Detect which cell encompasses the target text, then output its [x, y] center coordinate. 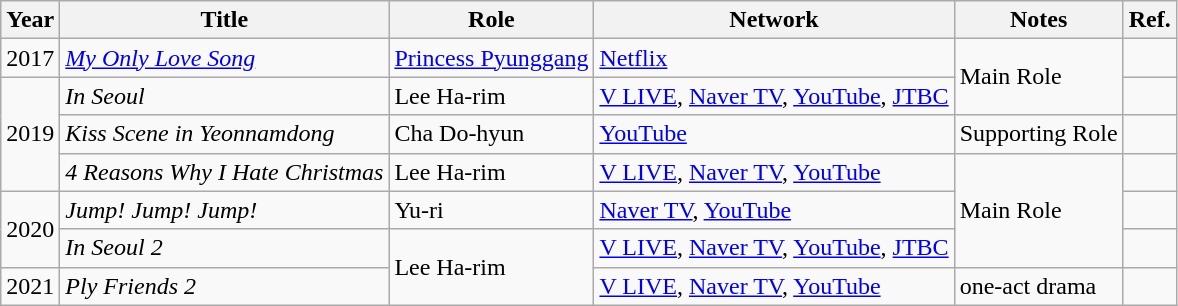
Title [224, 20]
In Seoul 2 [224, 248]
In Seoul [224, 96]
My Only Love Song [224, 58]
2017 [30, 58]
Ref. [1150, 20]
2019 [30, 134]
Ply Friends 2 [224, 286]
Supporting Role [1038, 134]
Kiss Scene in Yeonnamdong [224, 134]
one-act drama [1038, 286]
Cha Do-hyun [492, 134]
Year [30, 20]
Notes [1038, 20]
Yu-ri [492, 210]
Network [774, 20]
2021 [30, 286]
Jump! Jump! Jump! [224, 210]
Role [492, 20]
Netflix [774, 58]
4 Reasons Why I Hate Christmas [224, 172]
Princess Pyunggang [492, 58]
2020 [30, 229]
Naver TV, YouTube [774, 210]
YouTube [774, 134]
